Search for the cell housing the specified text and yield its (x, y) center coordinate. 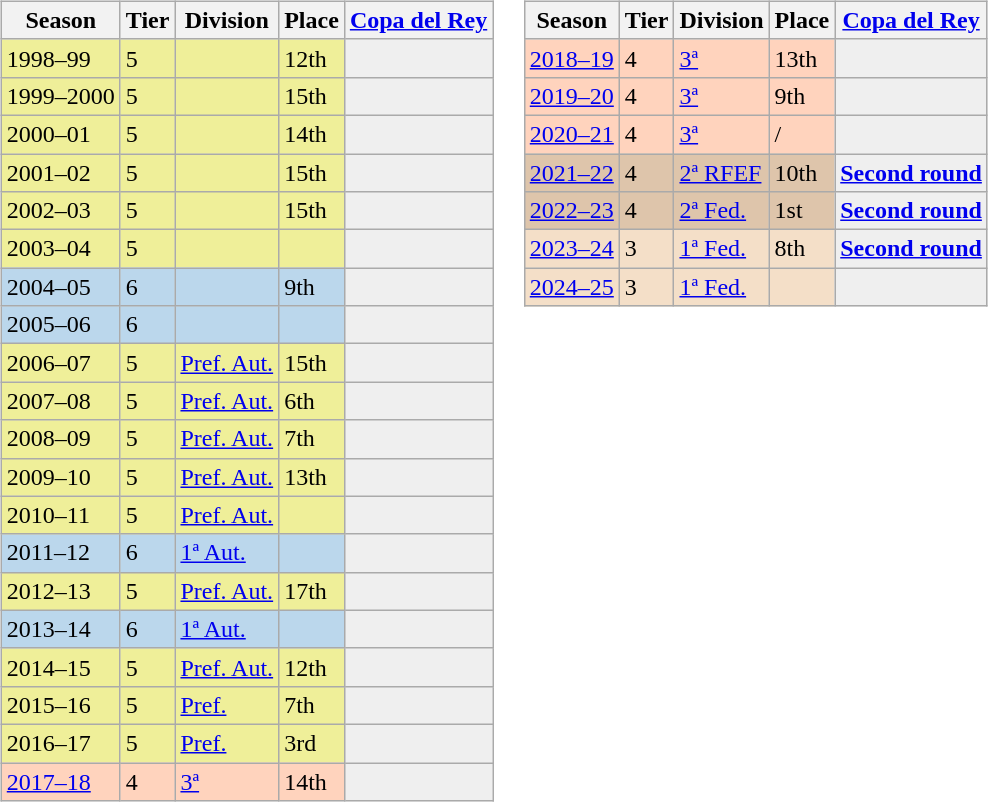
2020–21 (572, 134)
2022–23 (572, 211)
2010–11 (60, 515)
17th (312, 591)
2ª Fed. (722, 211)
2017–18 (60, 781)
2ª RFEF (722, 173)
1998–99 (60, 58)
10th (802, 173)
/ (802, 134)
2019–20 (572, 96)
2016–17 (60, 743)
2013–14 (60, 629)
2001–02 (60, 173)
2011–12 (60, 553)
2018–19 (572, 58)
2023–24 (572, 249)
1st (802, 211)
2002–03 (60, 211)
2007–08 (60, 401)
2006–07 (60, 363)
2003–04 (60, 249)
2008–09 (60, 439)
2000–01 (60, 134)
2004–05 (60, 287)
2014–15 (60, 667)
1999–2000 (60, 96)
2021–22 (572, 173)
2005–06 (60, 325)
6th (312, 401)
2012–13 (60, 591)
2015–16 (60, 705)
3rd (312, 743)
2009–10 (60, 477)
2024–25 (572, 287)
8th (802, 249)
